For the text-containing cell, return its midpoint in (x, y) coordinate format. 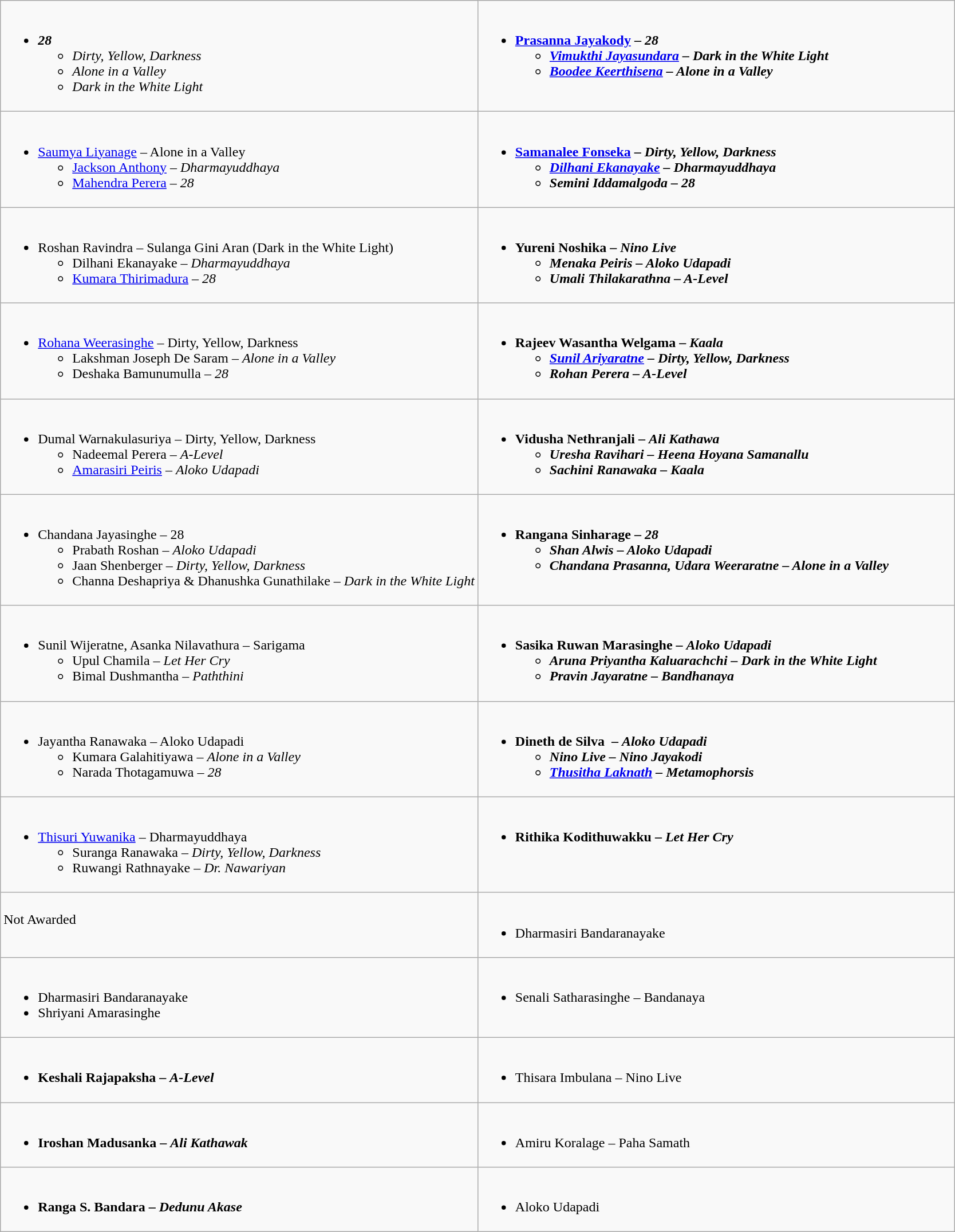
Vidusha Nethranjali – Ali KathawaUresha Ravihari – Heena Hoyana SamanalluSachini Ranawaka – Kaala (716, 447)
Senali Satharasinghe – Bandanaya (716, 997)
Aloko Udapadi (716, 1199)
Rajeev Wasantha Welgama – KaalaSunil Ariyaratne – Dirty, Yellow, DarknessRohan Perera – A-Level (716, 351)
Dumal Warnakulasuriya – Dirty, Yellow, DarknessNadeemal Perera – A-LevelAmarasiri Peiris – Aloko Udapadi (239, 447)
Roshan Ravindra – Sulanga Gini Aran (Dark in the White Light)Dilhani Ekanayake – DharmayuddhayaKumara Thirimadura – 28 (239, 255)
Saumya Liyanage – Alone in a ValleyJackson Anthony – DharmayuddhayaMahendra Perera – 28 (239, 159)
Dharmasiri Bandaranayake (716, 924)
Rithika Kodithuwakku – Let Her Cry (716, 844)
Sunil Wijeratne, Asanka Nilavathura – SarigamaUpul Chamila – Let Her CryBimal Dushmantha – Paththini (239, 653)
Amiru Koralage – Paha Samath (716, 1134)
Iroshan Madusanka – Ali Kathawak (239, 1134)
Rohana Weerasinghe – Dirty, Yellow, DarknessLakshman Joseph De Saram – Alone in a ValleyDeshaka Bamunumulla – 28 (239, 351)
Dharmasiri BandaranayakeShriyani Amarasinghe (239, 997)
28 Dirty, Yellow, Darkness Alone in a Valley Dark in the White Light (239, 56)
Not Awarded (239, 924)
Samanalee Fonseka – Dirty, Yellow, DarknessDilhani Ekanayake – DharmayuddhayaSemini Iddamalgoda – 28 (716, 159)
Jayantha Ranawaka – Aloko UdapadiKumara Galahitiyawa – Alone in a ValleyNarada Thotagamuwa – 28 (239, 749)
Keshali Rajapaksha – A-Level (239, 1070)
Prasanna Jayakody – 28Vimukthi Jayasundara – Dark in the White LightBoodee Keerthisena – Alone in a Valley (716, 56)
Dineth de Silva – Aloko UdapadiNino Live – Nino JayakodiThusitha Laknath – Metamophorsis (716, 749)
Thisuri Yuwanika – DharmayuddhayaSuranga Ranawaka – Dirty, Yellow, DarknessRuwangi Rathnayake – Dr. Nawariyan (239, 844)
Rangana Sinharage – 28Shan Alwis – Aloko UdapadiChandana Prasanna, Udara Weeraratne – Alone in a Valley (716, 550)
Sasika Ruwan Marasinghe – Aloko UdapadiAruna Priyantha Kaluarachchi – Dark in the White LightPravin Jayaratne – Bandhanaya (716, 653)
Yureni Noshika – Nino LiveMenaka Peiris – Aloko UdapadiUmali Thilakarathna – A-Level (716, 255)
Ranga S. Bandara – Dedunu Akase (239, 1199)
Thisara Imbulana – Nino Live (716, 1070)
